Return the (x, y) coordinate for the center point of the cell that contains the specified text.  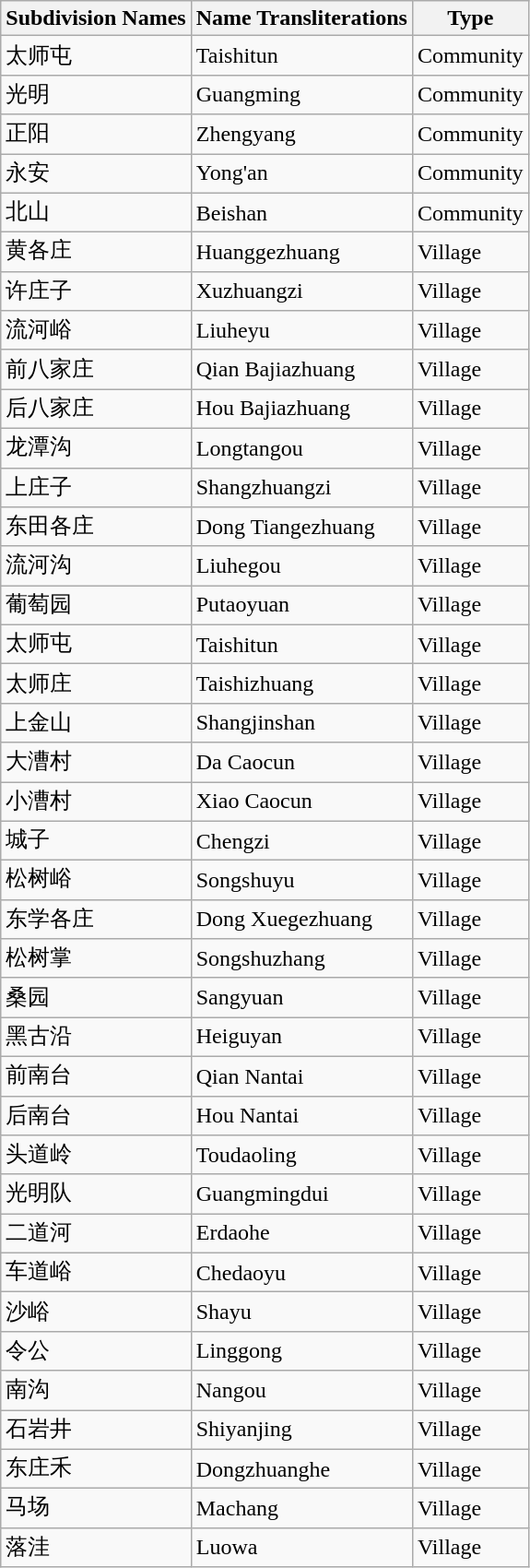
Type (470, 18)
Erdaohe (301, 1234)
Da Caocun (301, 762)
光明队 (96, 1194)
Beishan (301, 212)
Taishizhuang (301, 684)
Subdivision Names (96, 18)
Xuzhuangzi (301, 291)
后八家庄 (96, 410)
Shayu (301, 1312)
太师庄 (96, 684)
Name Transliterations (301, 18)
东学各庄 (96, 919)
Chedaoyu (301, 1273)
Liuheyu (301, 330)
Zhengyang (301, 135)
Heiguyan (301, 1037)
桑园 (96, 998)
永安 (96, 173)
Dongzhuanghe (301, 1468)
正阳 (96, 135)
Guangming (301, 94)
大漕村 (96, 762)
二道河 (96, 1234)
后南台 (96, 1116)
Sangyuan (301, 998)
Yong'an (301, 173)
Linggong (301, 1350)
前南台 (96, 1075)
许庄子 (96, 291)
Shiyanjing (301, 1430)
Luowa (301, 1548)
前八家庄 (96, 369)
北山 (96, 212)
头道岭 (96, 1155)
沙峪 (96, 1312)
Shangzhuangzi (301, 487)
Chengzi (301, 841)
令公 (96, 1350)
车道峪 (96, 1273)
Dong Xuegezhuang (301, 919)
流河峪 (96, 330)
Qian Nantai (301, 1075)
Toudaoling (301, 1155)
Putaoyuan (301, 605)
Nangou (301, 1391)
葡萄园 (96, 605)
Dong Tiangezhuang (301, 528)
黑古沿 (96, 1037)
南沟 (96, 1391)
城子 (96, 841)
Longtangou (301, 448)
Hou Nantai (301, 1116)
Machang (301, 1509)
松树掌 (96, 959)
上金山 (96, 723)
Huanggezhuang (301, 253)
Qian Bajiazhuang (301, 369)
小漕村 (96, 802)
东庄禾 (96, 1468)
Songshuzhang (301, 959)
Guangmingdui (301, 1194)
Shangjinshan (301, 723)
黄各庄 (96, 253)
光明 (96, 94)
Xiao Caocun (301, 802)
Songshuyu (301, 880)
石岩井 (96, 1430)
东田各庄 (96, 528)
落洼 (96, 1548)
Liuhegou (301, 566)
上庄子 (96, 487)
松树峪 (96, 880)
马场 (96, 1509)
Hou Bajiazhuang (301, 410)
龙潭沟 (96, 448)
流河沟 (96, 566)
